Scan for the cell matching the given text and deliver its [X, Y] coordinate at center. 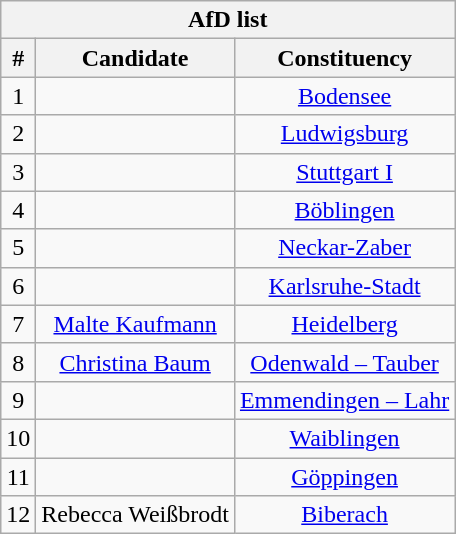
Heidelberg [344, 324]
Böblingen [344, 210]
12 [18, 515]
Constituency [344, 58]
Emmendingen – Lahr [344, 400]
Bodensee [344, 96]
Rebecca Weißbrodt [136, 515]
# [18, 58]
Malte Kaufmann [136, 324]
Candidate [136, 58]
Karlsruhe-Stadt [344, 286]
Christina Baum [136, 362]
2 [18, 134]
11 [18, 477]
Biberach [344, 515]
Waiblingen [344, 438]
10 [18, 438]
Odenwald – Tauber [344, 362]
1 [18, 96]
Stuttgart I [344, 172]
6 [18, 286]
3 [18, 172]
AfD list [228, 20]
Neckar-Zaber [344, 248]
Göppingen [344, 477]
5 [18, 248]
4 [18, 210]
7 [18, 324]
8 [18, 362]
9 [18, 400]
Ludwigsburg [344, 134]
